Detect which cell encompasses the target text, then output its (x, y) center coordinate. 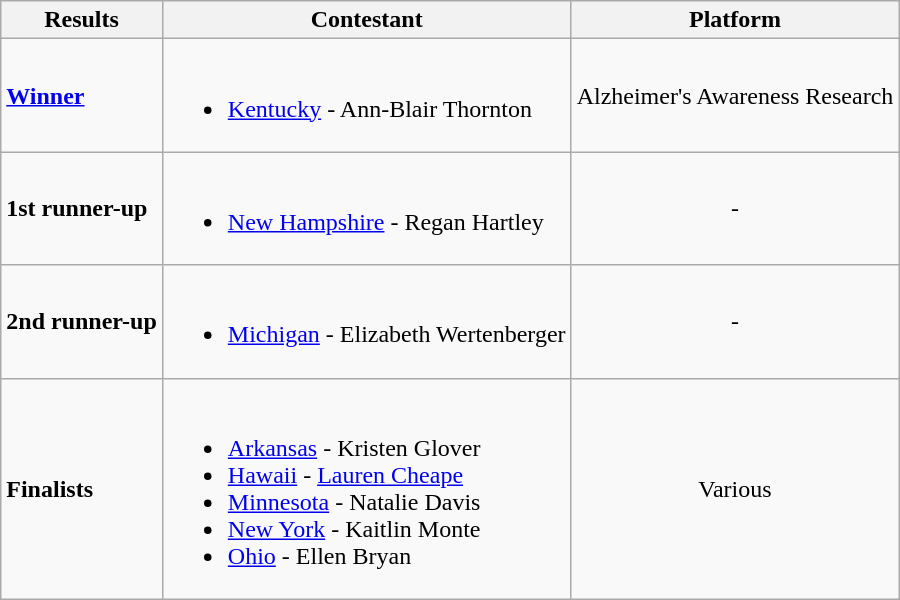
Platform (735, 20)
Arkansas - Kristen Glover Hawaii - Lauren Cheape Minnesota - Natalie Davis New York - Kaitlin Monte Ohio - Ellen Bryan (366, 488)
2nd runner-up (82, 322)
Kentucky - Ann-Blair Thornton (366, 96)
Various (735, 488)
Results (82, 20)
New Hampshire - Regan Hartley (366, 208)
Finalists (82, 488)
1st runner-up (82, 208)
Alzheimer's Awareness Research (735, 96)
Winner (82, 96)
Michigan - Elizabeth Wertenberger (366, 322)
Contestant (366, 20)
